Scan for the cell matching the given text and deliver its [x, y] coordinate at center. 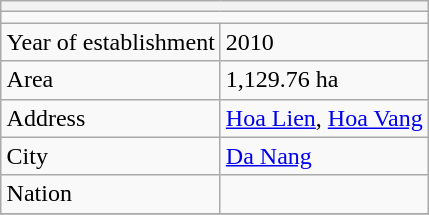
Area [110, 80]
Hoa Lien, Hoa Vang [324, 118]
City [110, 156]
Nation [110, 194]
1,129.76 ha [324, 80]
2010 [324, 42]
Da Nang [324, 156]
Year of establishment [110, 42]
Address [110, 118]
